Search for the cell housing the specified text and yield its (X, Y) center coordinate. 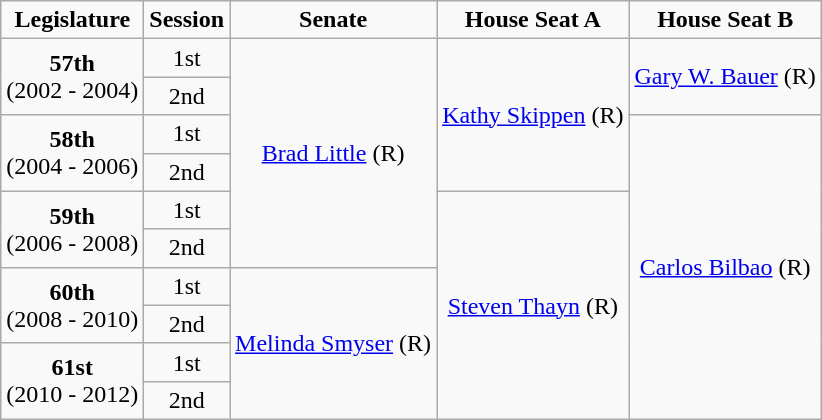
Steven Thayn (R) (533, 305)
Legislature (72, 20)
Brad Little (R) (334, 153)
Melinda Smyser (R) (334, 343)
61st (2010 - 2012) (72, 381)
57th (2002 - 2004) (72, 77)
59th (2006 - 2008) (72, 229)
Carlos Bilbao (R) (725, 267)
Senate (334, 20)
House Seat B (725, 20)
Session (187, 20)
House Seat A (533, 20)
Gary W. Bauer (R) (725, 77)
60th (2008 - 2010) (72, 305)
Kathy Skippen (R) (533, 115)
58th (2004 - 2006) (72, 153)
